Capture the cell that displays the provided text and extract its (x, y) central coordinate. 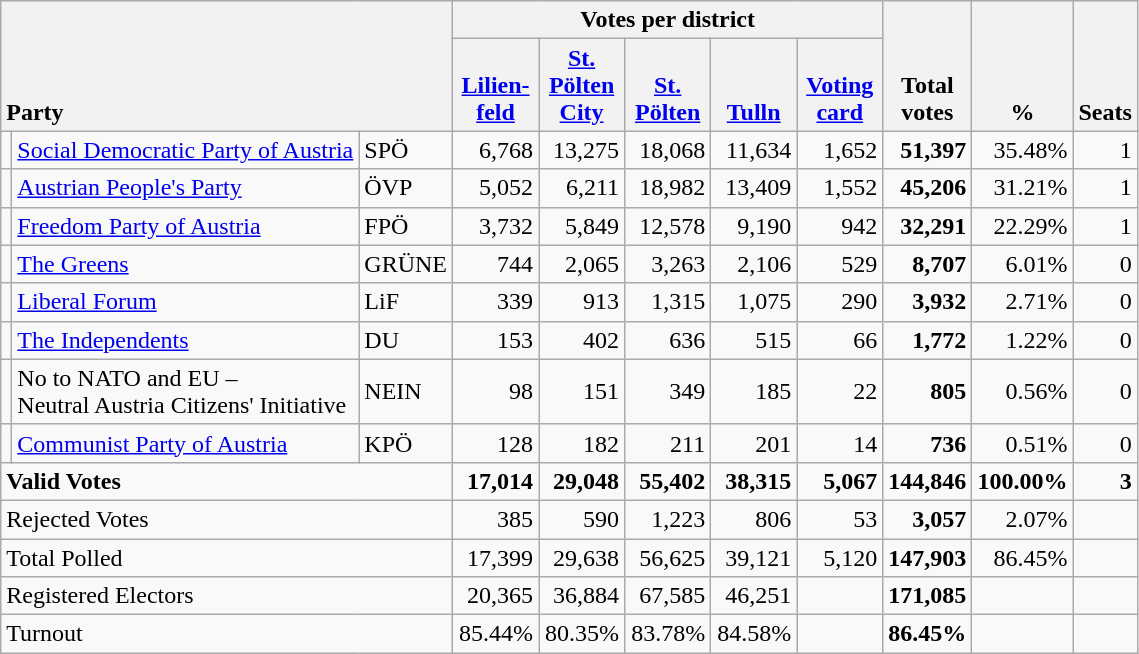
85.44% (496, 634)
46,251 (754, 596)
32,291 (928, 226)
Tulln (754, 85)
0.51% (1022, 443)
17,014 (496, 481)
45,206 (928, 188)
1,075 (754, 302)
8,707 (928, 264)
67,585 (668, 596)
20,365 (496, 596)
736 (928, 443)
SPÖ (406, 150)
1,772 (928, 340)
3,932 (928, 302)
385 (496, 519)
5,052 (496, 188)
5,120 (840, 557)
6,768 (496, 150)
GRÜNE (406, 264)
35.48% (1022, 150)
Total Polled (227, 557)
Rejected Votes (227, 519)
12,578 (668, 226)
171,085 (928, 596)
1.22% (1022, 340)
128 (496, 443)
1,552 (840, 188)
% (1022, 66)
290 (840, 302)
11,634 (754, 150)
14 (840, 443)
56,625 (668, 557)
53 (840, 519)
Votes per district (668, 20)
Votingcard (840, 85)
38,315 (754, 481)
5,849 (582, 226)
1,315 (668, 302)
Liberal Forum (186, 302)
The Independents (186, 340)
3,263 (668, 264)
NEIN (406, 392)
913 (582, 302)
2.71% (1022, 302)
Party (227, 66)
2.07% (1022, 519)
80.35% (582, 634)
201 (754, 443)
22.29% (1022, 226)
51,397 (928, 150)
13,409 (754, 188)
Freedom Party of Austria (186, 226)
151 (582, 392)
Valid Votes (227, 481)
29,638 (582, 557)
402 (582, 340)
Austrian People's Party (186, 188)
18,068 (668, 150)
18,982 (668, 188)
Communist Party of Austria (186, 443)
805 (928, 392)
LiF (406, 302)
100.00% (1022, 481)
Registered Electors (227, 596)
590 (582, 519)
9,190 (754, 226)
153 (496, 340)
17,399 (496, 557)
Lilien-feld (496, 85)
FPÖ (406, 226)
1,223 (668, 519)
13,275 (582, 150)
211 (668, 443)
1,652 (840, 150)
DU (406, 340)
Social Democratic Party of Austria (186, 150)
Totalvotes (928, 66)
39,121 (754, 557)
Seats (1105, 66)
36,884 (582, 596)
66 (840, 340)
529 (840, 264)
84.58% (754, 634)
2,106 (754, 264)
No to NATO and EU –Neutral Austria Citizens' Initiative (186, 392)
339 (496, 302)
185 (754, 392)
KPÖ (406, 443)
3 (1105, 481)
3,732 (496, 226)
5,067 (840, 481)
806 (754, 519)
2,065 (582, 264)
Turnout (227, 634)
22 (840, 392)
ÖVP (406, 188)
144,846 (928, 481)
744 (496, 264)
31.21% (1022, 188)
83.78% (668, 634)
3,057 (928, 519)
6.01% (1022, 264)
349 (668, 392)
55,402 (668, 481)
6,211 (582, 188)
147,903 (928, 557)
942 (840, 226)
St.PöltenCity (582, 85)
The Greens (186, 264)
636 (668, 340)
98 (496, 392)
29,048 (582, 481)
182 (582, 443)
515 (754, 340)
St.Pölten (668, 85)
0.56% (1022, 392)
